Locate the cell with the specified text and output its [x, y] center coordinate. 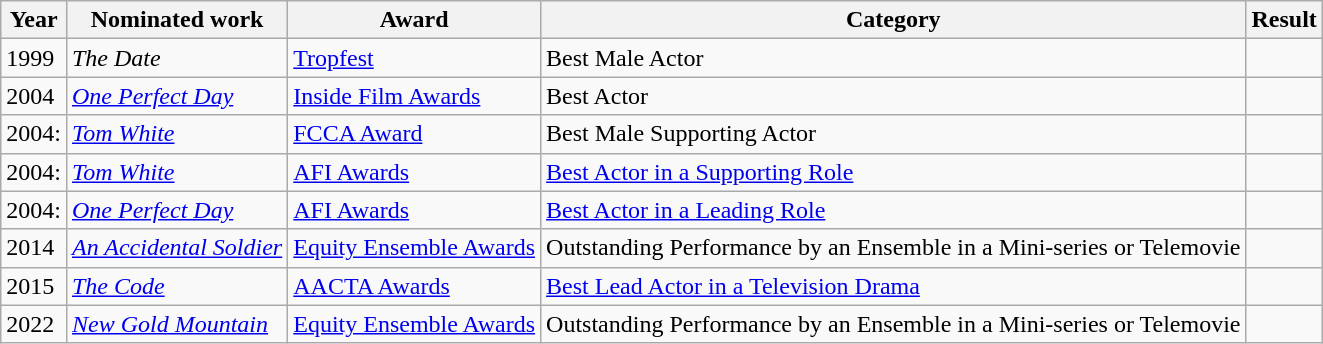
2004 [34, 96]
Best Male Actor [894, 58]
Best Actor in a Leading Role [894, 210]
Award [414, 20]
Tropfest [414, 58]
Best Actor [894, 96]
AACTA Awards [414, 286]
Result [1284, 20]
2015 [34, 286]
New Gold Mountain [176, 324]
Year [34, 20]
The Date [176, 58]
An Accidental Soldier [176, 248]
Nominated work [176, 20]
Best Lead Actor in a Television Drama [894, 286]
1999 [34, 58]
2014 [34, 248]
Best Male Supporting Actor [894, 134]
Best Actor in a Supporting Role [894, 172]
The Code [176, 286]
2022 [34, 324]
Inside Film Awards [414, 96]
Category [894, 20]
FCCA Award [414, 134]
